Search for the cell housing the specified text and yield its (x, y) center coordinate. 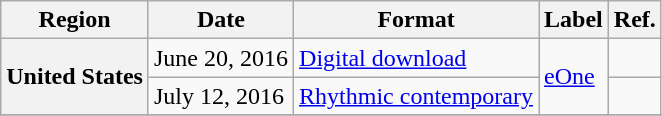
Rhythmic contemporary (416, 96)
July 12, 2016 (220, 96)
eOne (574, 77)
June 20, 2016 (220, 58)
Format (416, 20)
Digital download (416, 58)
Date (220, 20)
United States (75, 77)
Region (75, 20)
Label (574, 20)
Ref. (634, 20)
